Output the [x, y] coordinate of the center of the cell containing the given text.  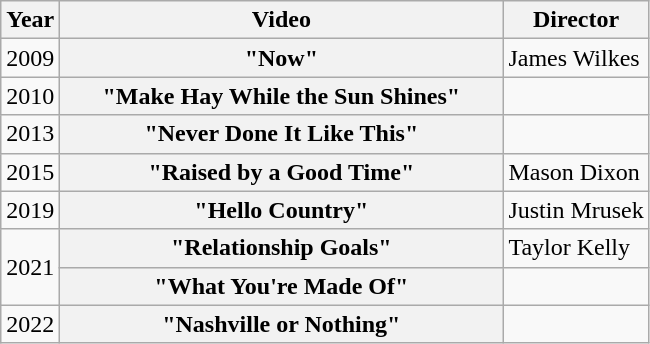
Director [576, 20]
Taylor Kelly [576, 248]
"Hello Country" [282, 210]
"Raised by a Good Time" [282, 172]
2013 [30, 134]
James Wilkes [576, 58]
2009 [30, 58]
"Nashville or Nothing" [282, 324]
Mason Dixon [576, 172]
"Relationship Goals" [282, 248]
2015 [30, 172]
Video [282, 20]
Year [30, 20]
2010 [30, 96]
"What You're Made Of" [282, 286]
2021 [30, 267]
2022 [30, 324]
Justin Mrusek [576, 210]
"Make Hay While the Sun Shines" [282, 96]
2019 [30, 210]
"Now" [282, 58]
"Never Done It Like This" [282, 134]
